Output the (X, Y) coordinate of the center of the cell containing the given text.  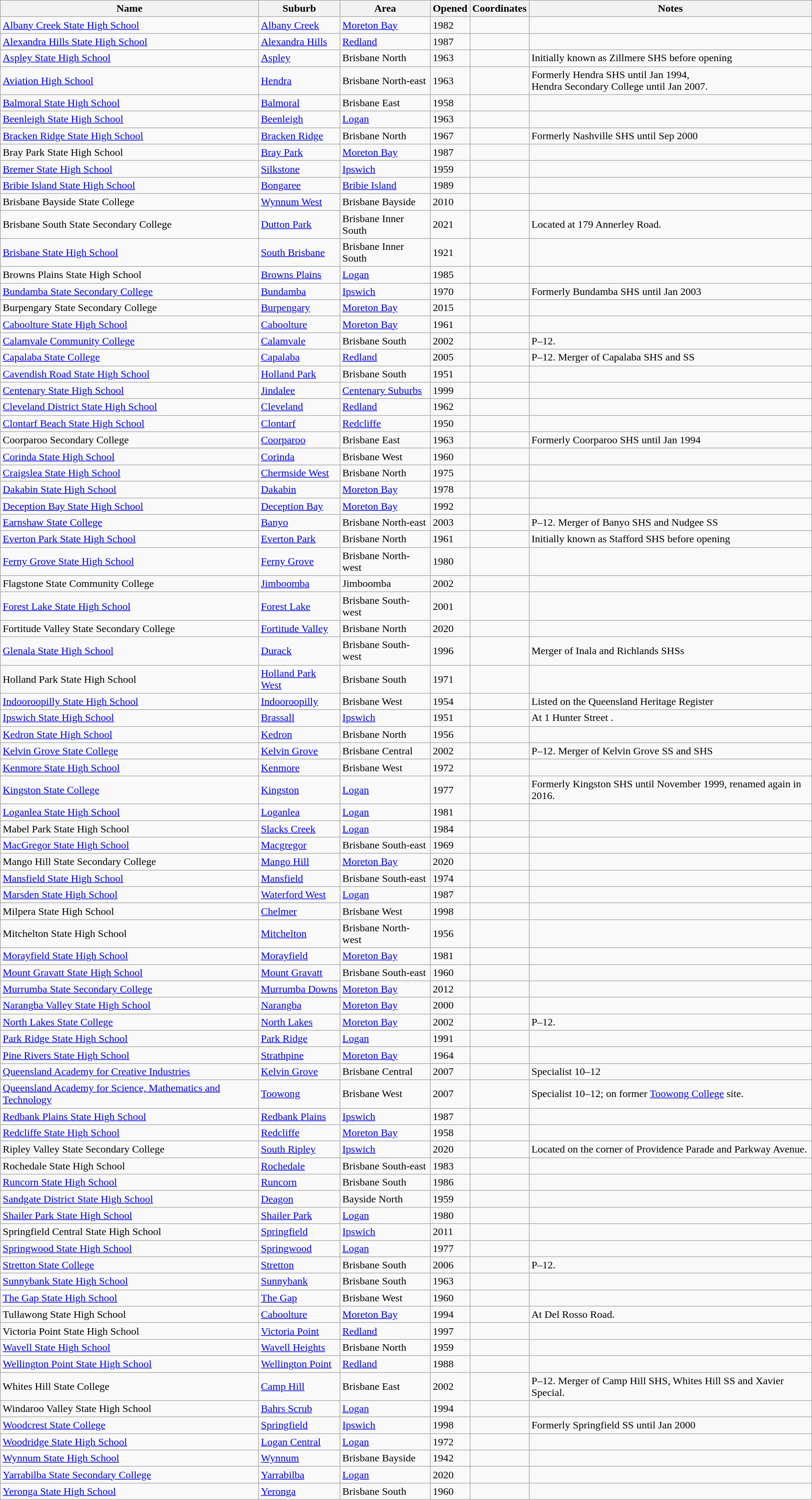
2021 (450, 224)
Rochedale (299, 1166)
Bayside North (385, 1199)
Yeronga State High School (129, 1491)
Shailer Park (299, 1215)
1982 (450, 25)
1992 (450, 506)
Formerly Bundamba SHS until Jan 2003 (671, 291)
Brassall (299, 718)
1991 (450, 1038)
The Gap State High School (129, 1298)
Springfield Central State High School (129, 1232)
Redbank Plains State High School (129, 1116)
Cleveland District State High School (129, 407)
Coorparoo (299, 440)
Stretton State College (129, 1265)
1942 (450, 1458)
Brisbane State High School (129, 252)
Fortitude Valley State Secondary College (129, 629)
1984 (450, 829)
Queensland Academy for Creative Industries (129, 1071)
Durack (299, 651)
Wynnum (299, 1458)
Glenala State High School (129, 651)
Mango Hill (299, 862)
Calamvale (299, 341)
1971 (450, 679)
Waterford West (299, 895)
Bongaree (299, 185)
Strathpine (299, 1055)
Initially known as Stafford SHS before opening (671, 539)
Fortitude Valley (299, 629)
Murrumba Downs (299, 989)
Mount Gravatt State High School (129, 973)
Camp Hill (299, 1386)
Sunnybank (299, 1281)
Bahrs Scrub (299, 1409)
1967 (450, 136)
Capalaba State College (129, 357)
1970 (450, 291)
Park Ridge State High School (129, 1038)
Bray Park State High School (129, 152)
Earnshaw State College (129, 523)
Browns Plains State High School (129, 275)
Ferny Grove (299, 561)
Initially known as Zillmere SHS before opening (671, 58)
South Brisbane (299, 252)
2012 (450, 989)
Forest Lake (299, 606)
Mitchelton (299, 933)
Loganlea (299, 812)
Deception Bay State High School (129, 506)
Formerly Hendra SHS until Jan 1994,Hendra Secondary College until Jan 2007. (671, 81)
Morayfield (299, 956)
2000 (450, 1005)
Redcliffe State High School (129, 1133)
Holland Park West (299, 679)
Ferny Grove State High School (129, 561)
Aspley (299, 58)
Cleveland (299, 407)
At 1 Hunter Street . (671, 718)
1954 (450, 701)
Balmoral (299, 103)
2011 (450, 1232)
Pine Rivers State High School (129, 1055)
Merger of Inala and Richlands SHSs (671, 651)
Wellington Point State High School (129, 1364)
Ripley Valley State Secondary College (129, 1150)
Centenary State High School (129, 390)
Specialist 10–12; on former Toowong College site. (671, 1094)
1988 (450, 1364)
Wavell State High School (129, 1347)
Centenary Suburbs (385, 390)
Toowong (299, 1094)
Bribie Island (385, 185)
1969 (450, 845)
Aviation High School (129, 81)
Redbank Plains (299, 1116)
Rochedale State High School (129, 1166)
Silkstone (299, 169)
Springwood (299, 1248)
Albany Creek State High School (129, 25)
Specialist 10–12 (671, 1071)
Brisbane South State Secondary College (129, 224)
Albany Creek (299, 25)
Caboolture State High School (129, 324)
2001 (450, 606)
Everton Park State High School (129, 539)
Corinda State High School (129, 456)
Everton Park (299, 539)
Coordinates (499, 9)
1983 (450, 1166)
Jindalee (299, 390)
Sunnybank State High School (129, 1281)
Indooroopilly (299, 701)
1950 (450, 423)
Narangba Valley State High School (129, 1005)
Kenmore State High School (129, 767)
Runcorn (299, 1182)
Queensland Academy for Science, Mathematics and Technology (129, 1094)
1996 (450, 651)
Milpera State High School (129, 911)
Mango Hill State Secondary College (129, 862)
Beenleigh (299, 119)
Calamvale Community College (129, 341)
Mabel Park State High School (129, 829)
Corinda (299, 456)
Murrumba State Secondary College (129, 989)
Alexandra Hills State High School (129, 42)
Yeronga (299, 1491)
Aspley State High School (129, 58)
Burpengary (299, 308)
1964 (450, 1055)
2003 (450, 523)
Chelmer (299, 911)
Dakabin (299, 489)
Park Ridge (299, 1038)
Yarrabilba (299, 1475)
1962 (450, 407)
Wynnum State High School (129, 1458)
Holland Park (299, 374)
1999 (450, 390)
Name (129, 9)
South Ripley (299, 1150)
Formerly Coorparoo SHS until Jan 1994 (671, 440)
Loganlea State High School (129, 812)
Mitchelton State High School (129, 933)
Area (385, 9)
Mansfield State High School (129, 878)
Runcorn State High School (129, 1182)
Balmoral State High School (129, 103)
Sandgate District State High School (129, 1199)
Beenleigh State High School (129, 119)
Wynnum West (299, 202)
1921 (450, 252)
P–12. Merger of Capalaba SHS and SS (671, 357)
Hendra (299, 81)
Victoria Point State High School (129, 1331)
Browns Plains (299, 275)
Bundamba (299, 291)
2015 (450, 308)
Notes (671, 9)
Kingston State College (129, 789)
Located on the corner of Providence Parade and Parkway Avenue. (671, 1150)
1997 (450, 1331)
Kingston (299, 789)
Tullawong State High School (129, 1314)
Deagon (299, 1199)
Stretton (299, 1265)
Marsden State High School (129, 895)
2006 (450, 1265)
Narangba (299, 1005)
Bray Park (299, 152)
Mount Gravatt (299, 973)
North Lakes State College (129, 1022)
Yarrabilba State Secondary College (129, 1475)
1985 (450, 275)
2005 (450, 357)
Alexandra Hills (299, 42)
Bracken Ridge State High School (129, 136)
Chermside West (299, 473)
Cavendish Road State High School (129, 374)
Windaroo Valley State High School (129, 1409)
Woodcrest State College (129, 1425)
The Gap (299, 1298)
Ipswich State High School (129, 718)
Wavell Heights (299, 1347)
Macgregor (299, 845)
1989 (450, 185)
Morayfield State High School (129, 956)
Dutton Park (299, 224)
Flagstone State Community College (129, 584)
Victoria Point (299, 1331)
North Lakes (299, 1022)
Clontarf (299, 423)
P–12. Merger of Camp Hill SHS, Whites Hill SS and Xavier Special. (671, 1386)
1978 (450, 489)
Indooroopilly State High School (129, 701)
Listed on the Queensland Heritage Register (671, 701)
Bundamba State Secondary College (129, 291)
Formerly Springfield SS until Jan 2000 (671, 1425)
Shailer Park State High School (129, 1215)
Kedron (299, 734)
Springwood State High School (129, 1248)
Woodridge State High School (129, 1442)
Formerly Nashville SHS until Sep 2000 (671, 136)
Dakabin State High School (129, 489)
Banyo (299, 523)
Formerly Kingston SHS until November 1999, renamed again in 2016. (671, 789)
1986 (450, 1182)
Suburb (299, 9)
Bracken Ridge (299, 136)
Brisbane Bayside State College (129, 202)
Wellington Point (299, 1364)
Deception Bay (299, 506)
Opened (450, 9)
MacGregor State High School (129, 845)
Coorparoo Secondary College (129, 440)
Slacks Creek (299, 829)
Bremer State High School (129, 169)
1974 (450, 878)
Mansfield (299, 878)
P–12. Merger of Banyo SHS and Nudgee SS (671, 523)
Clontarf Beach State High School (129, 423)
1975 (450, 473)
Kenmore (299, 767)
Bribie Island State High School (129, 185)
Craigslea State High School (129, 473)
Forest Lake State High School (129, 606)
Burpengary State Secondary College (129, 308)
2010 (450, 202)
Whites Hill State College (129, 1386)
Holland Park State High School (129, 679)
Located at 179 Annerley Road. (671, 224)
At Del Rosso Road. (671, 1314)
Logan Central (299, 1442)
Kelvin Grove State College (129, 751)
Kedron State High School (129, 734)
Capalaba (299, 357)
P–12. Merger of Kelvin Grove SS and SHS (671, 751)
